Return (x, y) of the center of cell containing provided text 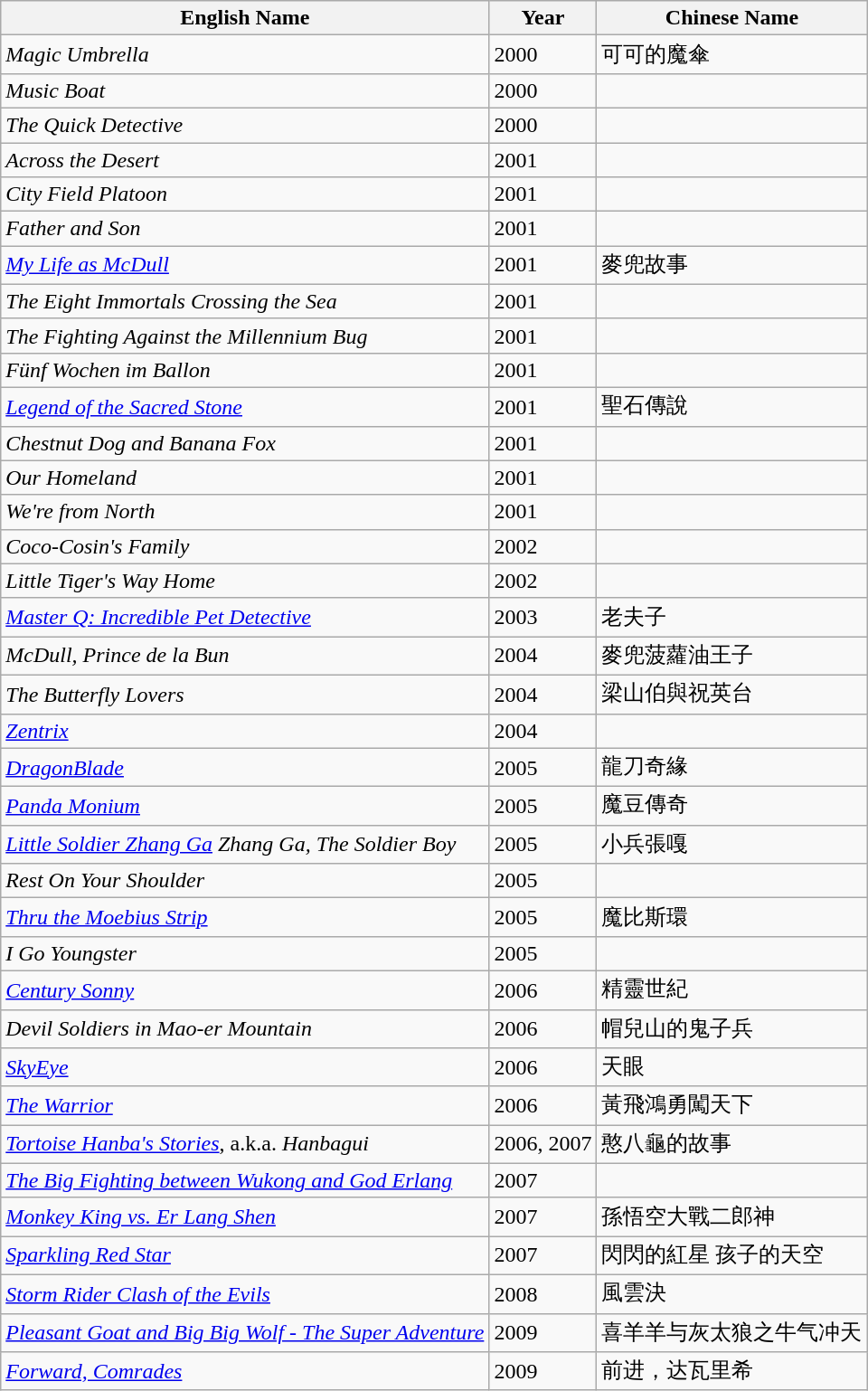
龍刀奇緣 (732, 767)
孫悟空大戰二郎神 (732, 1217)
Master Q: Incredible Pet Detective (245, 617)
Coco-Cosin's Family (245, 546)
精靈世紀 (732, 989)
Chinese Name (732, 18)
The Warrior (245, 1105)
Forward, Comrades (245, 1371)
Legend of the Sacred Stone (245, 407)
Father and Son (245, 229)
SkyEye (245, 1067)
The Quick Detective (245, 125)
McDull, Prince de la Bun (245, 657)
2008 (542, 1293)
Tortoise Hanba's Stories, a.k.a. Hanbagui (245, 1145)
Magic Umbrella (245, 54)
麥兜菠蘿油王子 (732, 657)
喜羊羊与灰太狼之牛气冲天 (732, 1333)
魔豆傳奇 (732, 807)
Little Tiger's Way Home (245, 581)
麥兜故事 (732, 266)
老夫子 (732, 617)
The Big Fighting between Wukong and God Erlang (245, 1180)
DragonBlade (245, 767)
Devil Soldiers in Mao-er Mountain (245, 1029)
可可的魔傘 (732, 54)
Fünf Wochen im Ballon (245, 370)
Panda Monium (245, 807)
Pleasant Goat and Big Big Wolf - The Super Adventure (245, 1333)
Century Sonny (245, 989)
My Life as McDull (245, 266)
English Name (245, 18)
Sparkling Red Star (245, 1255)
2006, 2007 (542, 1145)
Across the Desert (245, 160)
聖石傳說 (732, 407)
梁山伯與祝英台 (732, 695)
風雲決 (732, 1293)
Zentrix (245, 731)
The Eight Immortals Crossing the Sea (245, 301)
Monkey King vs. Er Lang Shen (245, 1217)
Little Soldier Zhang Ga Zhang Ga, The Soldier Boy (245, 845)
小兵張嘎 (732, 845)
We're from North (245, 512)
I Go Youngster (245, 953)
天眼 (732, 1067)
帽兒山的鬼子兵 (732, 1029)
Rest On Your Shoulder (245, 881)
憨八龜的故事 (732, 1145)
Storm Rider Clash of the Evils (245, 1293)
Music Boat (245, 90)
Thru the Moebius Strip (245, 917)
Year (542, 18)
City Field Platoon (245, 194)
魔比斯環 (732, 917)
The Fighting Against the Millennium Bug (245, 336)
黃飛鴻勇闖天下 (732, 1105)
前进，达瓦里希 (732, 1371)
Our Homeland (245, 478)
The Butterfly Lovers (245, 695)
閃閃的紅星 孩子的天空 (732, 1255)
2003 (542, 617)
Chestnut Dog and Banana Fox (245, 443)
